Determine the (X, Y) coordinate at the center of the cell enclosing the given text.  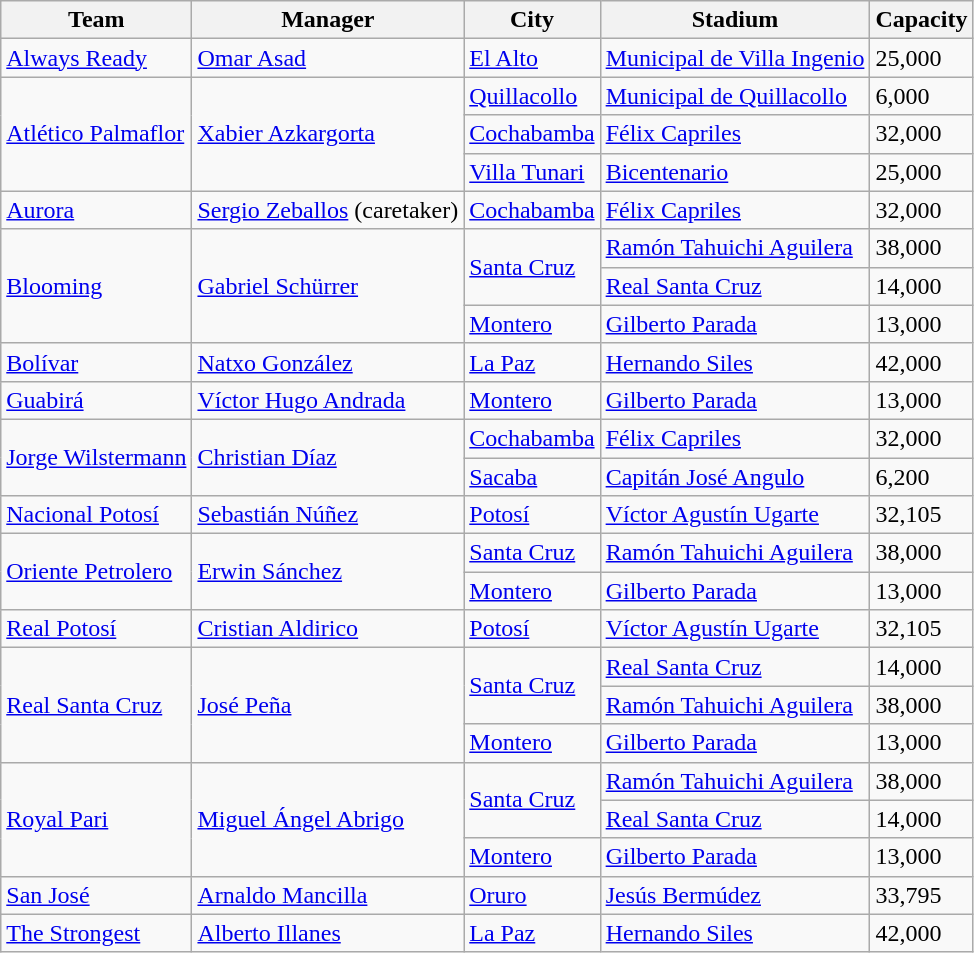
Alberto Illanes (328, 933)
Capacity (922, 20)
Oruro (532, 895)
Erwin Sánchez (328, 572)
Sebastián Núñez (328, 515)
Bolívar (96, 362)
Municipal de Quillacollo (735, 96)
Always Ready (96, 58)
33,795 (922, 895)
Jorge Wilstermann (96, 457)
Christian Díaz (328, 457)
Villa Tunari (532, 172)
The Strongest (96, 933)
Stadium (735, 20)
Aurora (96, 210)
Team (96, 20)
Arnaldo Mancilla (328, 895)
Municipal de Villa Ingenio (735, 58)
Oriente Petrolero (96, 572)
Blooming (96, 286)
Royal Pari (96, 819)
Natxo González (328, 362)
Quillacollo (532, 96)
Real Potosí (96, 629)
Guabirá (96, 400)
Miguel Ángel Abrigo (328, 819)
Nacional Potosí (96, 515)
Capitán José Angulo (735, 477)
Víctor Hugo Andrada (328, 400)
Bicentenario (735, 172)
José Peña (328, 705)
6,200 (922, 477)
City (532, 20)
Manager (328, 20)
6,000 (922, 96)
Atlético Palmaflor (96, 134)
San José (96, 895)
El Alto (532, 58)
Cristian Aldirico (328, 629)
Xabier Azkargorta (328, 134)
Gabriel Schürrer (328, 286)
Sacaba (532, 477)
Omar Asad (328, 58)
Jesús Bermúdez (735, 895)
Sergio Zeballos (caretaker) (328, 210)
